Find where the given text appears and provide that cell's center as (X, Y) coordinate. 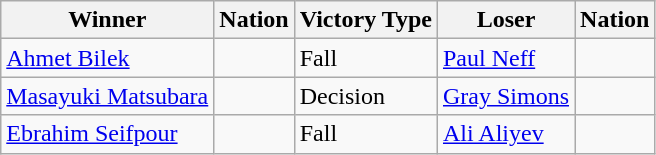
Ebrahim Seifpour (108, 134)
Ahmet Bilek (108, 58)
Winner (108, 20)
Victory Type (366, 20)
Decision (366, 96)
Ali Aliyev (506, 134)
Gray Simons (506, 96)
Paul Neff (506, 58)
Masayuki Matsubara (108, 96)
Loser (506, 20)
